Find where the given text appears and provide that cell's center as [X, Y] coordinate. 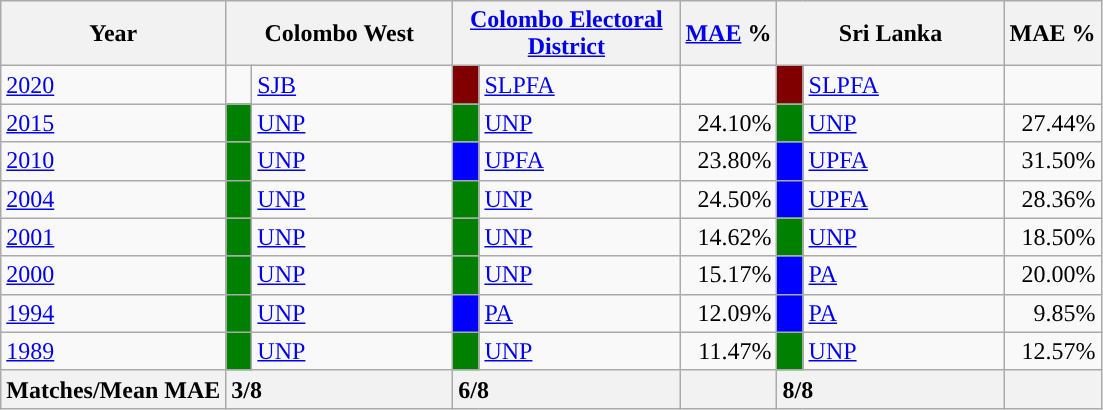
18.50% [1052, 237]
Sri Lanka [890, 34]
23.80% [728, 161]
SJB [352, 85]
28.36% [1052, 199]
2000 [114, 275]
3/8 [340, 389]
27.44% [1052, 123]
31.50% [1052, 161]
8/8 [890, 389]
1989 [114, 351]
2015 [114, 123]
Colombo Electoral District [566, 34]
24.50% [728, 199]
9.85% [1052, 313]
11.47% [728, 351]
2020 [114, 85]
6/8 [566, 389]
15.17% [728, 275]
2001 [114, 237]
14.62% [728, 237]
Matches/Mean MAE [114, 389]
Colombo West [340, 34]
24.10% [728, 123]
Year [114, 34]
2004 [114, 199]
12.57% [1052, 351]
2010 [114, 161]
1994 [114, 313]
12.09% [728, 313]
20.00% [1052, 275]
